Output the (x, y) coordinate of the center of the cell containing the given text.  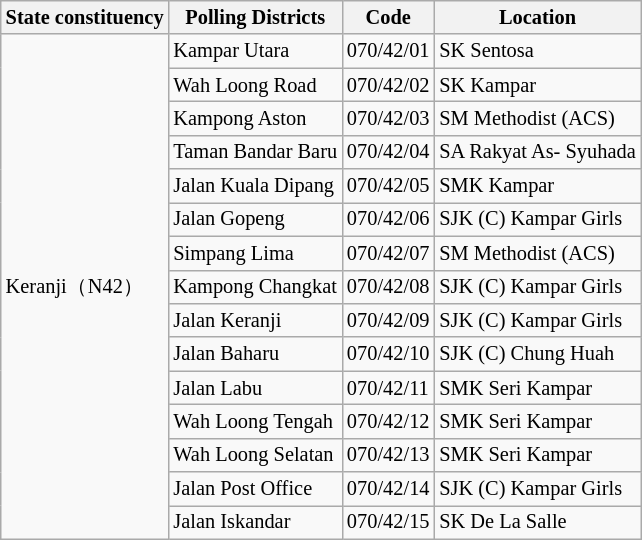
Kampar Utara (255, 51)
Wah Loong Tengah (255, 421)
Kampong Aston (255, 118)
070/42/13 (388, 455)
Jalan Keranji (255, 320)
Jalan Gopeng (255, 219)
070/42/02 (388, 85)
SA Rakyat As- Syuhada (537, 152)
Wah Loong Selatan (255, 455)
070/42/10 (388, 354)
Jalan Labu (255, 388)
Jalan Baharu (255, 354)
Jalan Kuala Dipang (255, 186)
070/42/09 (388, 320)
SJK (C) Chung Huah (537, 354)
070/42/01 (388, 51)
070/42/05 (388, 186)
070/42/07 (388, 253)
070/42/06 (388, 219)
Jalan Iskandar (255, 522)
Taman Bandar Baru (255, 152)
Wah Loong Road (255, 85)
SK De La Salle (537, 522)
Polling Districts (255, 17)
Keranji（N42） (85, 286)
070/42/08 (388, 287)
070/42/15 (388, 522)
070/42/04 (388, 152)
Jalan Post Office (255, 489)
070/42/14 (388, 489)
Location (537, 17)
070/42/12 (388, 421)
State constituency (85, 17)
070/42/11 (388, 388)
SMK Kampar (537, 186)
SK Kampar (537, 85)
Simpang Lima (255, 253)
SK Sentosa (537, 51)
070/42/03 (388, 118)
Kampong Changkat (255, 287)
Code (388, 17)
